Locate the cell with the specified text and output its (X, Y) center coordinate. 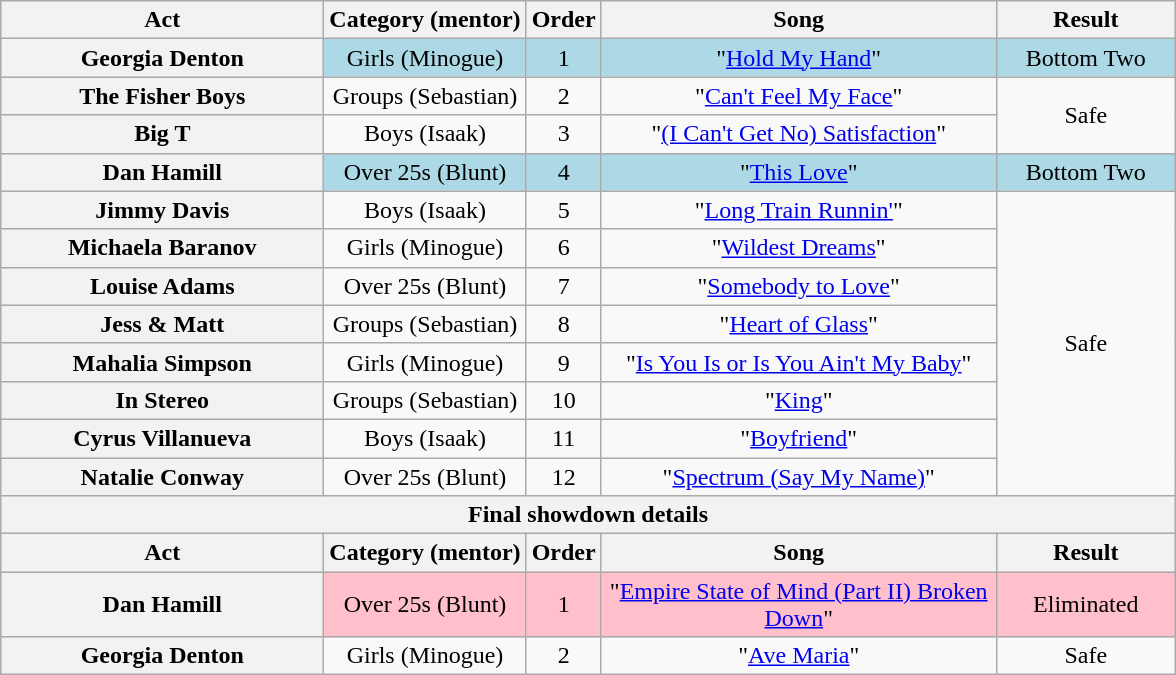
"Ave Maria" (798, 656)
7 (564, 286)
8 (564, 324)
9 (564, 362)
Big T (162, 134)
Michaela Baranov (162, 248)
Cyrus Villanueva (162, 438)
Jimmy Davis (162, 210)
"Hold My Hand" (798, 58)
"This Love" (798, 172)
10 (564, 400)
"Can't Feel My Face" (798, 96)
In Stereo (162, 400)
"Wildest Dreams" (798, 248)
Natalie Conway (162, 477)
Louise Adams (162, 286)
11 (564, 438)
5 (564, 210)
The Fisher Boys (162, 96)
"King" (798, 400)
"Heart of Glass" (798, 324)
Final showdown details (588, 515)
Mahalia Simpson (162, 362)
"Empire State of Mind (Part II) Broken Down" (798, 604)
"Somebody to Love" (798, 286)
4 (564, 172)
"(I Can't Get No) Satisfaction" (798, 134)
"Long Train Runnin'" (798, 210)
"Spectrum (Say My Name)" (798, 477)
"Is You Is or Is You Ain't My Baby" (798, 362)
3 (564, 134)
6 (564, 248)
Jess & Matt (162, 324)
"Boyfriend" (798, 438)
Eliminated (1086, 604)
12 (564, 477)
